Extract the (X, Y) coordinate from the center of the cell holding the provided text.  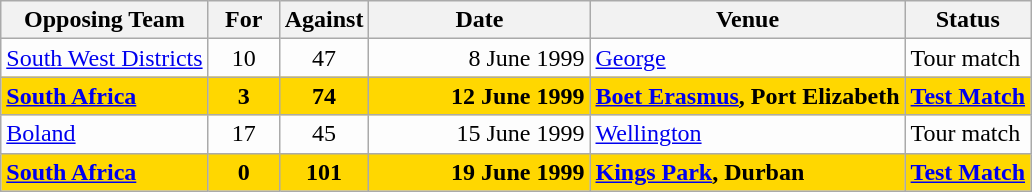
Boet Erasmus, Port Elizabeth (748, 96)
For (244, 20)
Boland (104, 134)
45 (324, 134)
17 (244, 134)
101 (324, 172)
10 (244, 58)
Against (324, 20)
74 (324, 96)
8 June 1999 (480, 58)
15 June 1999 (480, 134)
Status (968, 20)
12 June 1999 (480, 96)
Date (480, 20)
47 (324, 58)
3 (244, 96)
Wellington (748, 134)
George (748, 58)
Kings Park, Durban (748, 172)
19 June 1999 (480, 172)
Opposing Team (104, 20)
Venue (748, 20)
South West Districts (104, 58)
0 (244, 172)
